Provide the [X, Y] coordinate of the cell's center where the given text is located.  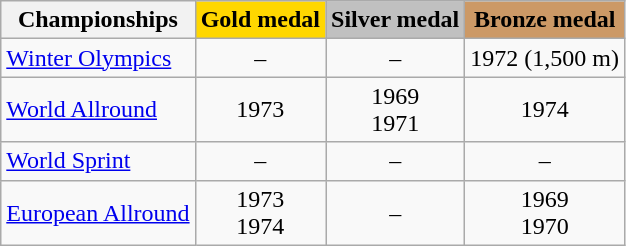
World Sprint [98, 161]
1969 1970 [545, 212]
1973 1974 [260, 212]
1969 1971 [396, 110]
Winter Olympics [98, 58]
Bronze medal [545, 20]
1973 [260, 110]
European Allround [98, 212]
World Allround [98, 110]
1972 (1,500 m) [545, 58]
Gold medal [260, 20]
Silver medal [396, 20]
1974 [545, 110]
Championships [98, 20]
